Find where the given text appears and provide that cell's center as [X, Y] coordinate. 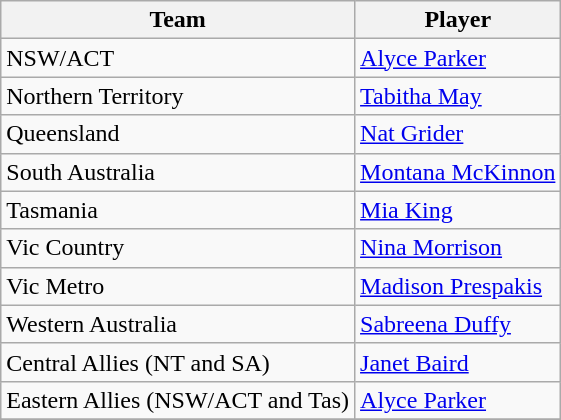
Eastern Allies (NSW/ACT and Tas) [178, 400]
Sabreena Duffy [458, 324]
NSW/ACT [178, 58]
Nat Grider [458, 134]
Team [178, 20]
Nina Morrison [458, 248]
Central Allies (NT and SA) [178, 362]
Tabitha May [458, 96]
Madison Prespakis [458, 286]
Western Australia [178, 324]
Queensland [178, 134]
South Australia [178, 172]
Northern Territory [178, 96]
Player [458, 20]
Mia King [458, 210]
Vic Country [178, 248]
Tasmania [178, 210]
Montana McKinnon [458, 172]
Vic Metro [178, 286]
Janet Baird [458, 362]
